Detect which cell encompasses the target text, then output its [x, y] center coordinate. 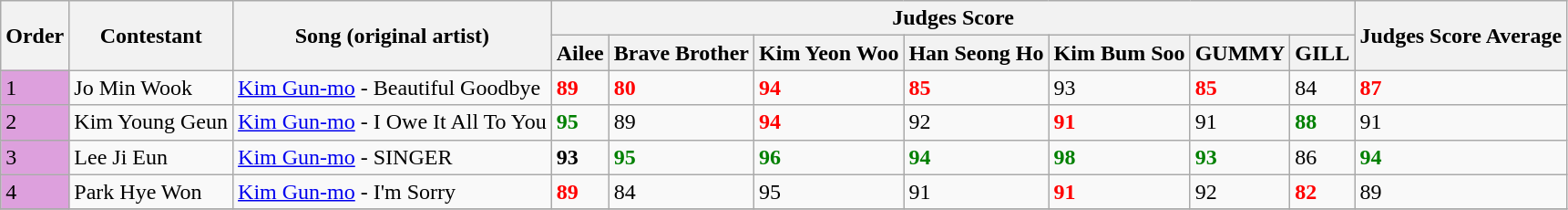
GUMMY [1240, 53]
Judges Score [953, 18]
4 [35, 192]
96 [829, 157]
Lee Ji Eun [151, 157]
Judges Score Average [1461, 36]
Kim Gun-mo - SINGER [393, 157]
88 [1323, 122]
Kim Young Geun [151, 122]
Kim Bum Soo [1119, 53]
86 [1323, 157]
98 [1119, 157]
Kim Yeon Woo [829, 53]
Park Hye Won [151, 192]
Han Seong Ho [977, 53]
Kim Gun-mo - I'm Sorry [393, 192]
GILL [1323, 53]
87 [1461, 88]
Contestant [151, 36]
2 [35, 122]
Kim Gun-mo - I Owe It All To You [393, 122]
Song (original artist) [393, 36]
Kim Gun-mo - Beautiful Goodbye [393, 88]
Brave Brother [682, 53]
1 [35, 88]
Ailee [579, 53]
80 [682, 88]
3 [35, 157]
82 [1323, 192]
Jo Min Wook [151, 88]
Order [35, 36]
